Capture the cell that displays the provided text and extract its (x, y) central coordinate. 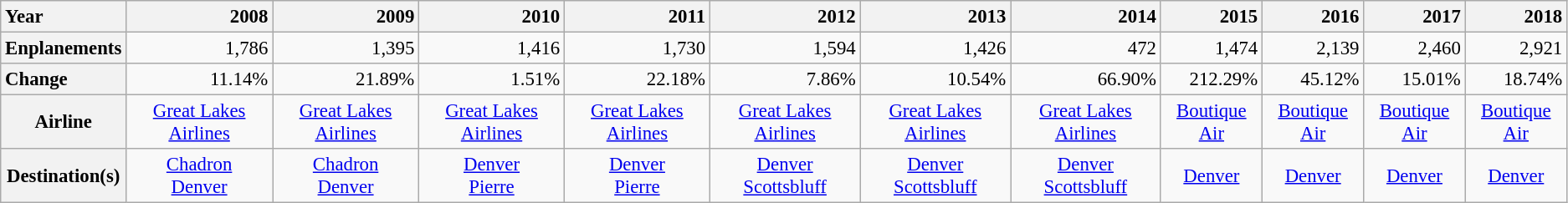
2009 (346, 17)
1,730 (637, 48)
7.86% (785, 79)
1,426 (935, 48)
10.54% (935, 79)
66.90% (1086, 79)
2016 (1314, 17)
1,786 (199, 48)
2,460 (1414, 48)
1,395 (346, 48)
11.14% (199, 79)
Destination(s) (64, 175)
1,594 (785, 48)
45.12% (1314, 79)
15.01% (1414, 79)
2017 (1414, 17)
2008 (199, 17)
Enplanements (64, 48)
212.29% (1212, 79)
Change (64, 79)
Airline (64, 122)
2015 (1212, 17)
2,921 (1516, 48)
18.74% (1516, 79)
2011 (637, 17)
Year (64, 17)
472 (1086, 48)
2,139 (1314, 48)
1.51% (492, 79)
21.89% (346, 79)
2012 (785, 17)
1,474 (1212, 48)
2010 (492, 17)
2018 (1516, 17)
2014 (1086, 17)
1,416 (492, 48)
22.18% (637, 79)
2013 (935, 17)
